Determine the [x, y] coordinate at the center of the cell enclosing the given text.  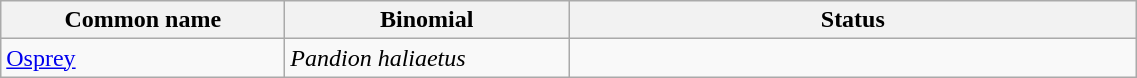
Pandion haliaetus [427, 58]
Status [853, 20]
Common name [143, 20]
Binomial [427, 20]
Osprey [143, 58]
